Determine the [X, Y] coordinate at the center of the cell enclosing the given text.  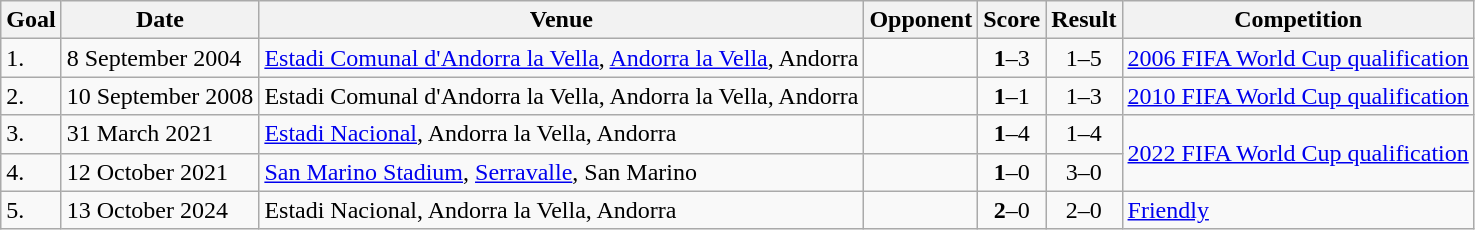
Opponent [921, 20]
2010 FIFA World Cup qualification [1298, 96]
3. [31, 134]
31 March 2021 [160, 134]
3–0 [1084, 172]
Venue [562, 20]
2006 FIFA World Cup qualification [1298, 58]
10 September 2008 [160, 96]
Friendly [1298, 210]
Goal [31, 20]
8 September 2004 [160, 58]
Date [160, 20]
San Marino Stadium, Serravalle, San Marino [562, 172]
Score [1012, 20]
1. [31, 58]
2. [31, 96]
13 October 2024 [160, 210]
5. [31, 210]
1–0 [1012, 172]
1–5 [1084, 58]
Competition [1298, 20]
4. [31, 172]
2022 FIFA World Cup qualification [1298, 153]
12 October 2021 [160, 172]
Result [1084, 20]
1–1 [1012, 96]
